Return the (X, Y) coordinate for the center point of the cell that contains the specified text.  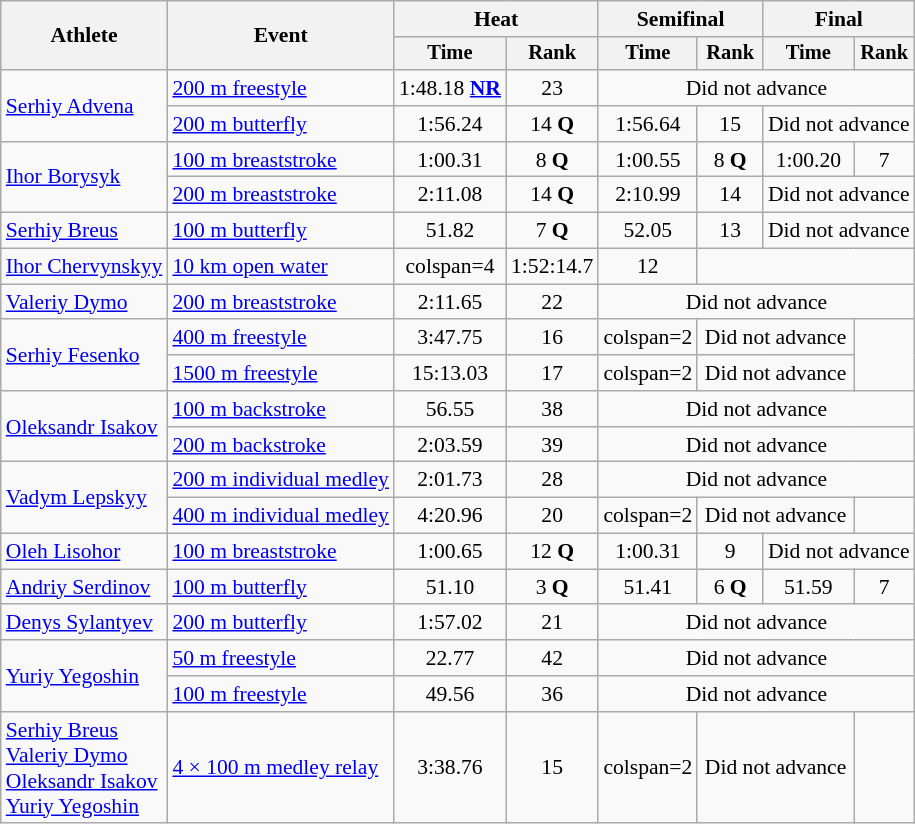
7 Q (552, 231)
1:00.55 (648, 160)
200 m backstroke (280, 445)
51.59 (808, 587)
15:13.03 (450, 373)
Event (280, 36)
Semifinal (680, 19)
colspan=4 (450, 267)
1:00.65 (450, 552)
49.56 (450, 694)
Serhiy Fesenko (84, 356)
2:10.99 (648, 195)
52.05 (648, 231)
1:56.24 (450, 124)
Oleh Lisohor (84, 552)
20 (552, 516)
Andriy Serdinov (84, 587)
3:38.76 (450, 768)
Yuriy Yegoshin (84, 676)
Athlete (84, 36)
22 (552, 302)
3:47.75 (450, 338)
28 (552, 480)
200 m individual medley (280, 480)
Oleksandr Isakov (84, 426)
2:01.73 (450, 480)
1:48.18 NR (450, 88)
Serhiy Breus Valeriy Dymo Oleksandr Isakov Yuriy Yegoshin (84, 768)
42 (552, 658)
Serhiy Breus (84, 231)
4:20.96 (450, 516)
1:56.64 (648, 124)
2:03.59 (450, 445)
1500 m freestyle (280, 373)
6 Q (730, 587)
100 m freestyle (280, 694)
Denys Sylantyev (84, 623)
12 (648, 267)
Valeriy Dymo (84, 302)
Final (839, 19)
400 m freestyle (280, 338)
1:00.20 (808, 160)
23 (552, 88)
3 Q (552, 587)
16 (552, 338)
51.41 (648, 587)
4 × 100 m medley relay (280, 768)
22.77 (450, 658)
Heat (496, 19)
13 (730, 231)
2:11.08 (450, 195)
17 (552, 373)
14 (730, 195)
1:52:14.7 (552, 267)
51.82 (450, 231)
Vadym Lepskyy (84, 498)
38 (552, 409)
9 (730, 552)
100 m backstroke (280, 409)
51.10 (450, 587)
21 (552, 623)
36 (552, 694)
39 (552, 445)
10 km open water (280, 267)
Ihor Chervynskyy (84, 267)
Ihor Borysyk (84, 178)
2:11.65 (450, 302)
50 m freestyle (280, 658)
56.55 (450, 409)
400 m individual medley (280, 516)
1:57.02 (450, 623)
12 Q (552, 552)
Serhiy Advena (84, 106)
200 m freestyle (280, 88)
